Output the [x, y] coordinate of the center of the cell containing the given text.  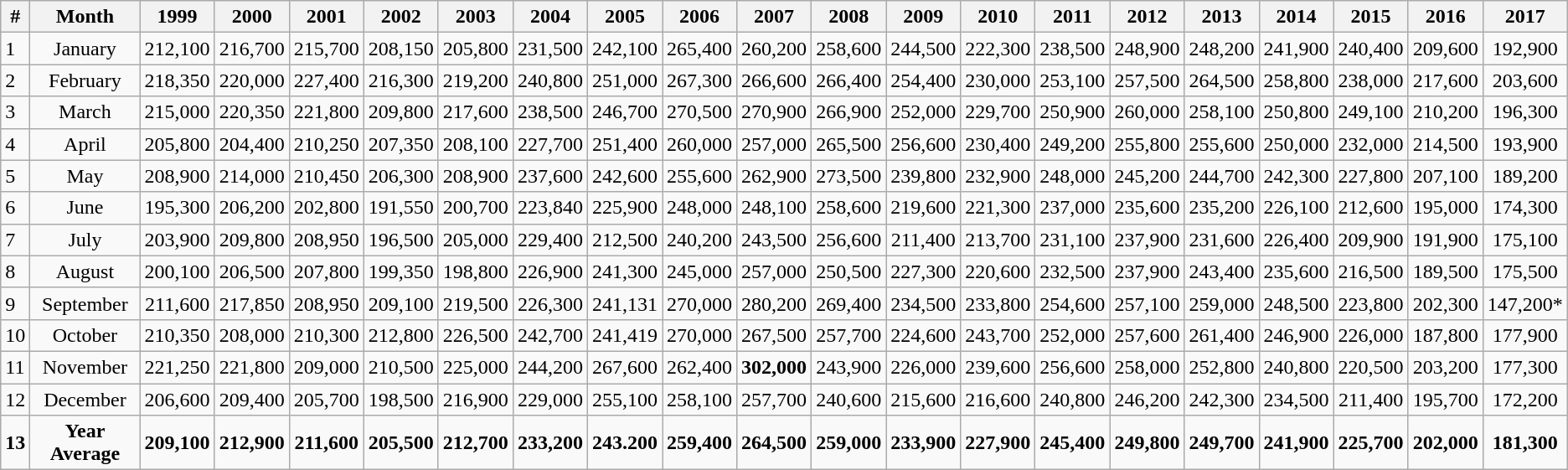
235,200 [1221, 208]
240,200 [699, 240]
255,100 [625, 400]
9 [15, 303]
12 [15, 400]
233,200 [549, 442]
249,700 [1221, 442]
219,600 [923, 208]
216,600 [998, 400]
10 [15, 335]
205,000 [476, 240]
257,500 [1148, 80]
231,100 [1072, 240]
205,700 [327, 400]
209,900 [1370, 240]
266,600 [774, 80]
196,300 [1524, 112]
225,700 [1370, 442]
174,300 [1524, 208]
249,800 [1148, 442]
242,700 [549, 335]
212,500 [625, 240]
September [85, 303]
1999 [178, 17]
220,350 [251, 112]
212,100 [178, 49]
248,900 [1148, 49]
2007 [774, 17]
209,000 [327, 367]
246,900 [1297, 335]
242,600 [625, 176]
212,700 [476, 442]
243,700 [998, 335]
226,500 [476, 335]
219,200 [476, 80]
2015 [1370, 17]
269,400 [849, 303]
215,700 [327, 49]
189,200 [1524, 176]
253,100 [1072, 80]
13 [15, 442]
217,850 [251, 303]
238,000 [1370, 80]
8 [15, 271]
195,000 [1446, 208]
244,700 [1221, 176]
233,900 [923, 442]
210,250 [327, 144]
241,300 [625, 271]
202,000 [1446, 442]
212,600 [1370, 208]
244,500 [923, 49]
243,500 [774, 240]
250,900 [1072, 112]
191,550 [400, 208]
2017 [1524, 17]
242,100 [625, 49]
2016 [1446, 17]
251,400 [625, 144]
206,200 [251, 208]
2001 [327, 17]
240,600 [849, 400]
227,400 [327, 80]
177,300 [1524, 367]
175,500 [1524, 271]
267,600 [625, 367]
265,400 [699, 49]
212,900 [251, 442]
227,700 [549, 144]
2013 [1221, 17]
181,300 [1524, 442]
192,900 [1524, 49]
250,800 [1297, 112]
249,200 [1072, 144]
187,800 [1446, 335]
241,419 [625, 335]
205,500 [400, 442]
207,800 [327, 271]
147,200* [1524, 303]
5 [15, 176]
240,400 [1370, 49]
260,200 [774, 49]
207,100 [1446, 176]
223,800 [1370, 303]
241,131 [625, 303]
243,400 [1221, 271]
258,800 [1297, 80]
239,800 [923, 176]
July [85, 240]
252,800 [1221, 367]
203,200 [1446, 367]
233,800 [998, 303]
2006 [699, 17]
2014 [1297, 17]
189,500 [1446, 271]
214,000 [251, 176]
222,300 [998, 49]
220,000 [251, 80]
254,600 [1072, 303]
227,900 [998, 442]
229,400 [549, 240]
2011 [1072, 17]
213,700 [998, 240]
248,100 [774, 208]
232,500 [1072, 271]
267,300 [699, 80]
257,100 [1148, 303]
220,600 [998, 271]
261,400 [1221, 335]
270,900 [774, 112]
191,900 [1446, 240]
216,500 [1370, 271]
2000 [251, 17]
215,000 [178, 112]
209,400 [251, 400]
2008 [849, 17]
226,100 [1297, 208]
210,200 [1446, 112]
224,600 [923, 335]
2010 [998, 17]
239,600 [998, 367]
January [85, 49]
212,800 [400, 335]
221,250 [178, 367]
May [85, 176]
266,400 [849, 80]
172,200 [1524, 400]
257,600 [1148, 335]
208,000 [251, 335]
2003 [476, 17]
203,600 [1524, 80]
11 [15, 367]
266,900 [849, 112]
210,300 [327, 335]
209,600 [1446, 49]
196,500 [400, 240]
216,300 [400, 80]
229,000 [549, 400]
245,200 [1148, 176]
231,600 [1221, 240]
220,500 [1370, 367]
237,600 [549, 176]
March [85, 112]
232,900 [998, 176]
2002 [400, 17]
175,100 [1524, 240]
6 [15, 208]
251,000 [625, 80]
226,300 [549, 303]
200,100 [178, 271]
199,350 [400, 271]
202,800 [327, 208]
231,500 [549, 49]
2009 [923, 17]
June [85, 208]
219,500 [476, 303]
206,300 [400, 176]
248,200 [1221, 49]
207,350 [400, 144]
246,200 [1148, 400]
208,100 [476, 144]
208,150 [400, 49]
270,500 [699, 112]
214,500 [1446, 144]
262,900 [774, 176]
216,700 [251, 49]
255,800 [1148, 144]
267,500 [774, 335]
273,500 [849, 176]
245,000 [699, 271]
August [85, 271]
206,600 [178, 400]
258,000 [1148, 367]
230,000 [998, 80]
230,400 [998, 144]
Year Average [85, 442]
November [85, 367]
April [85, 144]
195,300 [178, 208]
226,400 [1297, 240]
203,900 [178, 240]
December [85, 400]
265,500 [849, 144]
245,400 [1072, 442]
254,400 [923, 80]
302,000 [774, 367]
2012 [1148, 17]
2 [15, 80]
200,700 [476, 208]
215,600 [923, 400]
248,500 [1297, 303]
198,800 [476, 271]
193,900 [1524, 144]
250,000 [1297, 144]
Month [85, 17]
1 [15, 49]
262,400 [699, 367]
7 [15, 240]
218,350 [178, 80]
October [85, 335]
204,400 [251, 144]
195,700 [1446, 400]
2005 [625, 17]
227,800 [1370, 176]
249,100 [1370, 112]
229,700 [998, 112]
243.200 [625, 442]
244,200 [549, 367]
202,300 [1446, 303]
177,900 [1524, 335]
226,900 [549, 271]
210,350 [178, 335]
225,900 [625, 208]
# [15, 17]
243,900 [849, 367]
206,500 [251, 271]
250,500 [849, 271]
210,500 [400, 367]
246,700 [625, 112]
227,300 [923, 271]
210,450 [327, 176]
198,500 [400, 400]
225,000 [476, 367]
216,900 [476, 400]
2004 [549, 17]
February [85, 80]
4 [15, 144]
3 [15, 112]
237,000 [1072, 208]
223,840 [549, 208]
232,000 [1370, 144]
259,400 [699, 442]
280,200 [774, 303]
221,300 [998, 208]
